Return [X, Y] of the center of cell containing provided text 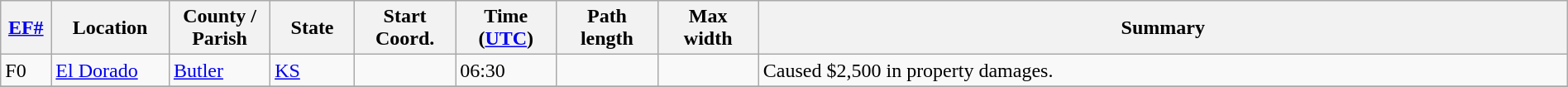
El Dorado [111, 70]
Max width [708, 28]
Start Coord. [404, 28]
State [313, 28]
EF# [26, 28]
Time (UTC) [506, 28]
KS [313, 70]
County / Parish [219, 28]
06:30 [506, 70]
F0 [26, 70]
Path length [607, 28]
Caused $2,500 in property damages. [1163, 70]
Location [111, 28]
Summary [1163, 28]
Butler [219, 70]
